For the text-containing cell, return its midpoint in (x, y) coordinate format. 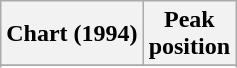
Peakposition (189, 34)
Chart (1994) (72, 34)
